Find where the given text appears and provide that cell's center as (x, y) coordinate. 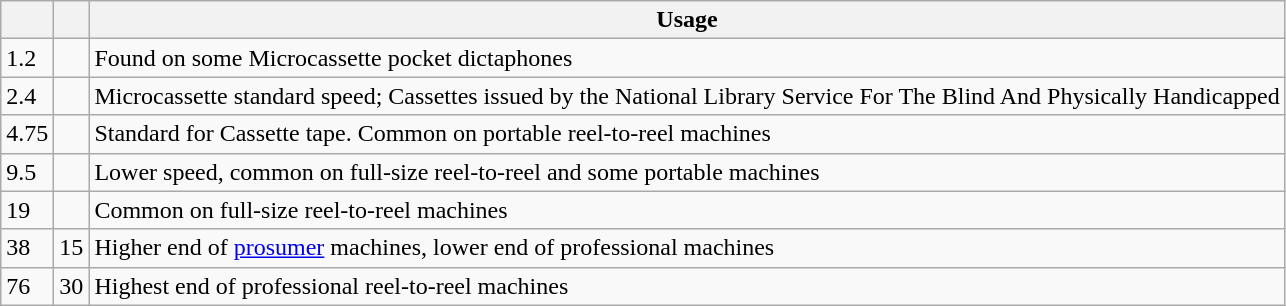
Standard for Cassette tape. Common on portable reel-to-reel machines (687, 134)
2.4 (28, 96)
Lower speed, common on full-size reel-to-reel and some portable machines (687, 172)
Highest end of professional reel-to-reel machines (687, 286)
Microcassette standard speed; Cassettes issued by the National Library Service For The Blind And Physically Handicapped (687, 96)
38 (28, 248)
1.2 (28, 58)
30 (72, 286)
9.5 (28, 172)
Usage (687, 20)
4.75 (28, 134)
76 (28, 286)
Higher end of prosumer machines, lower end of professional machines (687, 248)
15 (72, 248)
19 (28, 210)
Common on full-size reel-to-reel machines (687, 210)
Found on some Microcassette pocket dictaphones (687, 58)
